Return (x, y) of the center of cell containing provided text 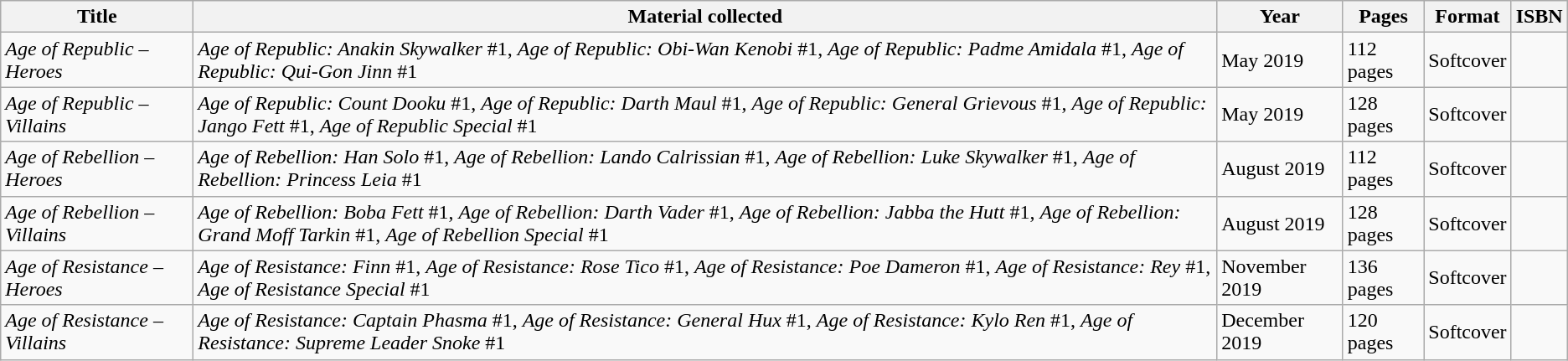
November 2019 (1280, 278)
Format (1467, 17)
Age of Resistance – Villains (97, 332)
Age of Resistance: Captain Phasma #1, Age of Resistance: General Hux #1, Age of Resistance: Kylo Ren #1, Age of Resistance: Supreme Leader Snoke #1 (705, 332)
136 pages (1384, 278)
Age of Rebellion: Han Solo #1, Age of Rebellion: Lando Calrissian #1, Age of Rebellion: Luke Skywalker #1, Age of Rebellion: Princess Leia #1 (705, 169)
Material collected (705, 17)
120 pages (1384, 332)
Title (97, 17)
Pages (1384, 17)
Age of Republic – Heroes (97, 60)
Age of Resistance – Heroes (97, 278)
Age of Rebellion – Heroes (97, 169)
ISBN (1540, 17)
December 2019 (1280, 332)
Year (1280, 17)
Age of Rebellion – Villains (97, 223)
Age of Republic – Villains (97, 114)
Age of Republic: Anakin Skywalker #1, Age of Republic: Obi-Wan Kenobi #1, Age of Republic: Padme Amidala #1, Age of Republic: Qui-Gon Jinn #1 (705, 60)
